Extract the [x, y] coordinate from the center of the cell holding the provided text.  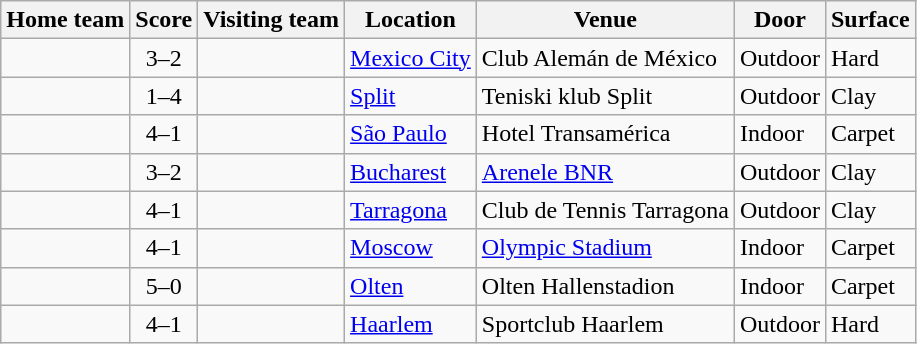
Venue [605, 20]
Door [780, 20]
Olympic Stadium [605, 248]
Haarlem [411, 324]
São Paulo [411, 134]
Arenele BNR [605, 172]
Split [411, 96]
1–4 [164, 96]
Club Alemán de México [605, 58]
Surface [870, 20]
5–0 [164, 286]
Club de Tennis Tarragona [605, 210]
Olten [411, 286]
Tarragona [411, 210]
Location [411, 20]
Hotel Transamérica [605, 134]
Visiting team [272, 20]
Mexico City [411, 58]
Moscow [411, 248]
Home team [66, 20]
Sportclub Haarlem [605, 324]
Olten Hallenstadion [605, 286]
Score [164, 20]
Bucharest [411, 172]
Teniski klub Split [605, 96]
